Pinpoint the cell where the given text exists, returning its (x, y) midpoint coordinate. 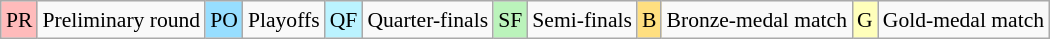
Quarter-finals (428, 20)
G (865, 20)
QF (344, 20)
Preliminary round (121, 20)
Bronze-medal match (756, 20)
PR (20, 20)
SF (510, 20)
Semi-finals (582, 20)
B (650, 20)
PO (224, 20)
Gold-medal match (964, 20)
Playoffs (284, 20)
